For the text-containing cell, return its midpoint in [x, y] coordinate format. 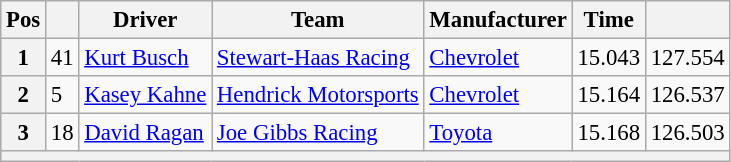
Kurt Busch [146, 58]
Stewart-Haas Racing [318, 58]
41 [62, 58]
Joe Gibbs Racing [318, 133]
Hendrick Motorsports [318, 95]
18 [62, 133]
2 [24, 95]
15.168 [608, 133]
15.164 [608, 95]
Pos [24, 20]
Manufacturer [498, 20]
127.554 [688, 58]
126.537 [688, 95]
1 [24, 58]
David Ragan [146, 133]
3 [24, 133]
Toyota [498, 133]
Kasey Kahne [146, 95]
Driver [146, 20]
5 [62, 95]
126.503 [688, 133]
15.043 [608, 58]
Team [318, 20]
Time [608, 20]
